Output the [x, y] coordinate of the center of the cell containing the given text.  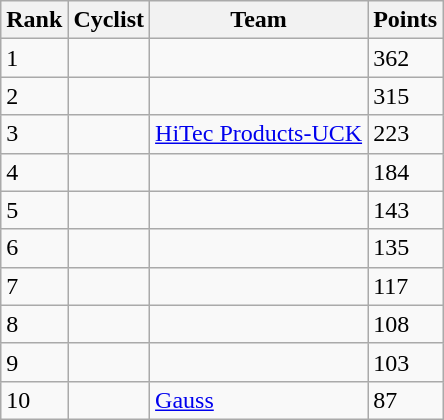
8 [34, 324]
103 [406, 362]
117 [406, 286]
Gauss [259, 400]
Cyclist [109, 20]
6 [34, 248]
10 [34, 400]
1 [34, 58]
7 [34, 286]
2 [34, 96]
184 [406, 172]
HiTec Products-UCK [259, 134]
Points [406, 20]
5 [34, 210]
9 [34, 362]
Rank [34, 20]
143 [406, 210]
3 [34, 134]
Team [259, 20]
4 [34, 172]
87 [406, 400]
108 [406, 324]
135 [406, 248]
223 [406, 134]
362 [406, 58]
315 [406, 96]
